Provide the [x, y] coordinate of the cell's center where the given text is located.  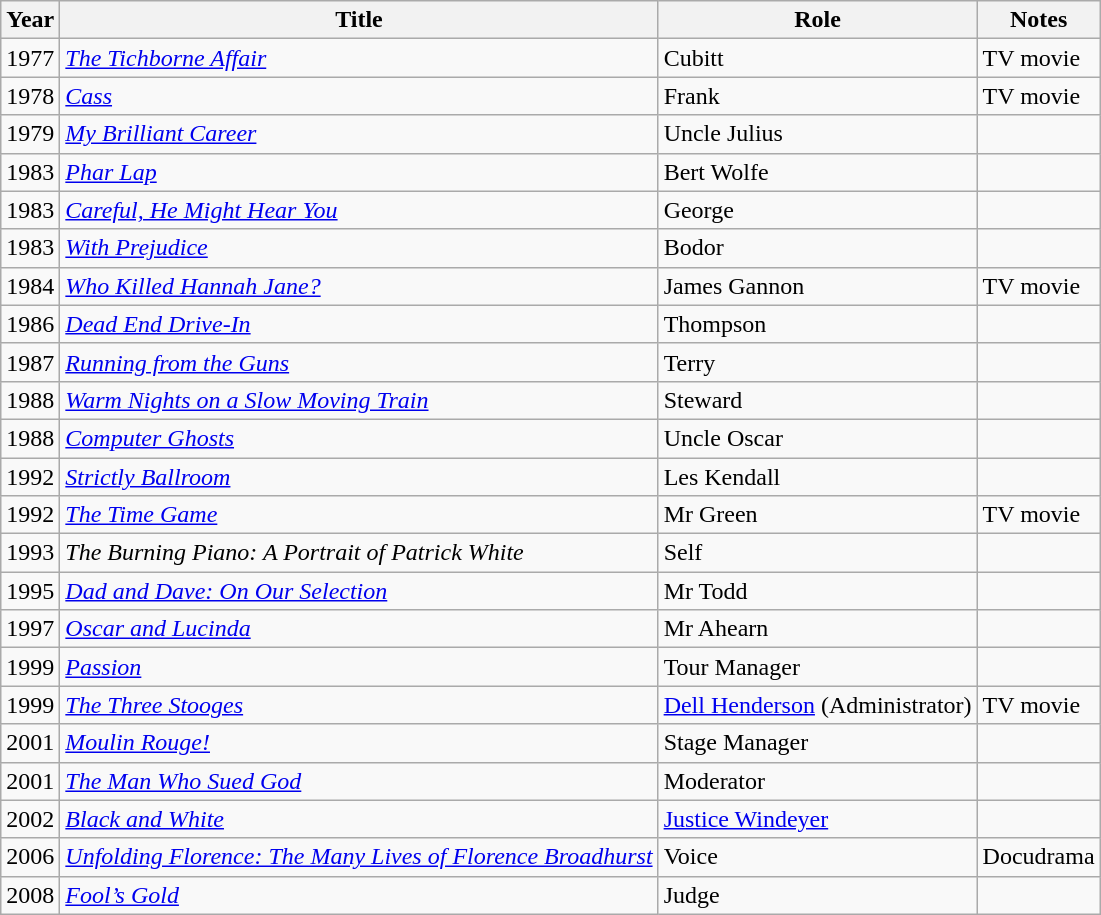
Tour Manager [818, 667]
My Brilliant Career [359, 134]
Bert Wolfe [818, 172]
1997 [30, 629]
Thompson [818, 324]
Stage Manager [818, 743]
Moulin Rouge! [359, 743]
Title [359, 20]
Unfolding Florence: The Many Lives of Florence Broadhurst [359, 857]
Uncle Julius [818, 134]
2006 [30, 857]
1984 [30, 286]
Terry [818, 362]
Dell Henderson (Administrator) [818, 705]
Oscar and Lucinda [359, 629]
Mr Todd [818, 591]
Steward [818, 400]
Warm Nights on a Slow Moving Train [359, 400]
Docudrama [1038, 857]
Careful, He Might Hear You [359, 210]
James Gannon [818, 286]
Dead End Drive-In [359, 324]
1993 [30, 553]
Bodor [818, 248]
Running from the Guns [359, 362]
Frank [818, 96]
The Burning Piano: A Portrait of Patrick White [359, 553]
1987 [30, 362]
George [818, 210]
The Time Game [359, 515]
Cass [359, 96]
Notes [1038, 20]
1977 [30, 58]
Dad and Dave: On Our Selection [359, 591]
Voice [818, 857]
The Man Who Sued God [359, 781]
Justice Windeyer [818, 819]
Computer Ghosts [359, 438]
Black and White [359, 819]
Self [818, 553]
2008 [30, 895]
1978 [30, 96]
1979 [30, 134]
Mr Green [818, 515]
The Three Stooges [359, 705]
Mr Ahearn [818, 629]
Who Killed Hannah Jane? [359, 286]
1986 [30, 324]
2002 [30, 819]
Year [30, 20]
Fool’s Gold [359, 895]
1995 [30, 591]
Passion [359, 667]
Les Kendall [818, 477]
Judge [818, 895]
The Tichborne Affair [359, 58]
Cubitt [818, 58]
Moderator [818, 781]
Phar Lap [359, 172]
With Prejudice [359, 248]
Uncle Oscar [818, 438]
Role [818, 20]
Strictly Ballroom [359, 477]
